Scan for the cell matching the given text and deliver its (X, Y) coordinate at center. 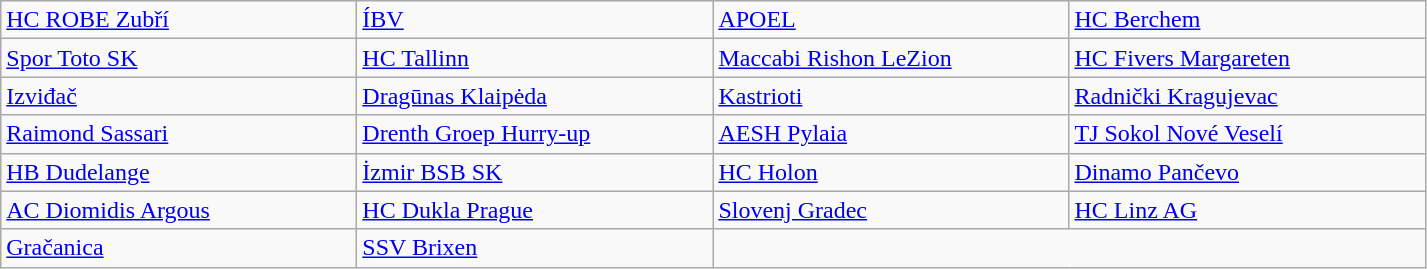
Maccabi Rishon LeZion (891, 58)
Slovenj Gradec (891, 210)
Drenth Groep Hurry-up (535, 134)
Kastrioti (891, 96)
AC Diomidis Argous (179, 210)
HC Berchem (1247, 20)
HC Dukla Prague (535, 210)
HC ROBE Zubří (179, 20)
Spor Toto SK (179, 58)
APOEL (891, 20)
Izviđač (179, 96)
SSV Brixen (535, 248)
Radnički Kragujevac (1247, 96)
ÍBV (535, 20)
Dragūnas Klaipėda (535, 96)
HC Fivers Margareten (1247, 58)
HC Tallinn (535, 58)
AESH Pylaia (891, 134)
TJ Sokol Nové Veselí (1247, 134)
HB Dudelange (179, 172)
HC Linz AG (1247, 210)
İzmir BSB SK (535, 172)
HC Holon (891, 172)
Dinamo Pančevo (1247, 172)
Raimond Sassari (179, 134)
Gračanica (179, 248)
